Capture the cell that displays the provided text and extract its (X, Y) central coordinate. 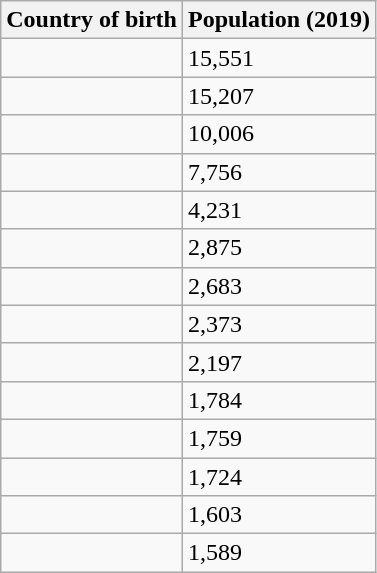
1,589 (278, 553)
1,759 (278, 438)
4,231 (278, 210)
2,683 (278, 286)
2,197 (278, 362)
15,207 (278, 96)
1,784 (278, 400)
1,724 (278, 477)
Country of birth (92, 20)
2,373 (278, 324)
Population (2019) (278, 20)
1,603 (278, 515)
7,756 (278, 172)
10,006 (278, 134)
2,875 (278, 248)
15,551 (278, 58)
